Provide the (x, y) coordinate of the cell's center where the given text is located.  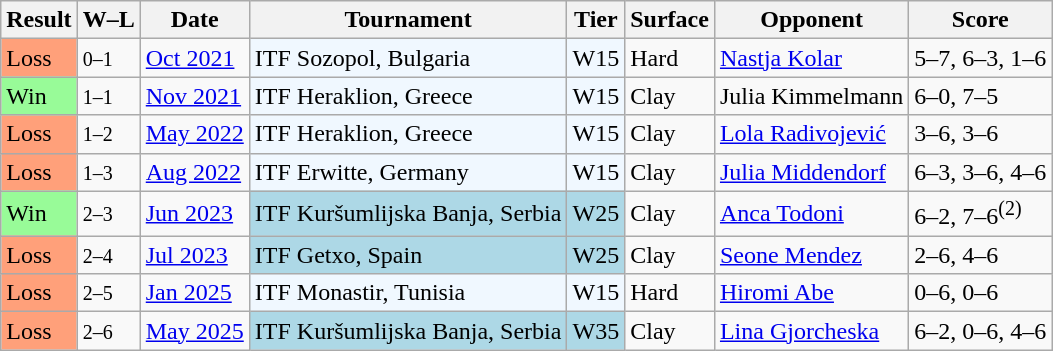
Oct 2021 (194, 58)
Jul 2023 (194, 255)
W35 (596, 331)
Tier (596, 20)
0–6, 0–6 (980, 293)
Nov 2021 (194, 96)
Score (980, 20)
Julia Kimmelmann (811, 96)
Anca Todoni (811, 214)
6–3, 3–6, 4–6 (980, 172)
2–6 (108, 331)
1–3 (108, 172)
Tournament (408, 20)
ITF Monastir, Tunisia (408, 293)
0–1 (108, 58)
May 2025 (194, 331)
Lola Radivojević (811, 134)
Result (39, 20)
Date (194, 20)
Jan 2025 (194, 293)
3–6, 3–6 (980, 134)
Jun 2023 (194, 214)
May 2022 (194, 134)
Seone Mendez (811, 255)
W–L (108, 20)
1–2 (108, 134)
Julia Middendorf (811, 172)
2–6, 4–6 (980, 255)
6–0, 7–5 (980, 96)
Lina Gjorcheska (811, 331)
ITF Erwitte, Germany (408, 172)
Surface (670, 20)
2–4 (108, 255)
Nastja Kolar (811, 58)
Aug 2022 (194, 172)
2–3 (108, 214)
ITF Sozopol, Bulgaria (408, 58)
2–5 (108, 293)
5–7, 6–3, 1–6 (980, 58)
1–1 (108, 96)
6–2, 7–6(2) (980, 214)
6–2, 0–6, 4–6 (980, 331)
Opponent (811, 20)
ITF Getxo, Spain (408, 255)
Hiromi Abe (811, 293)
